Provide the [x, y] coordinate of the cell's center where the given text is located.  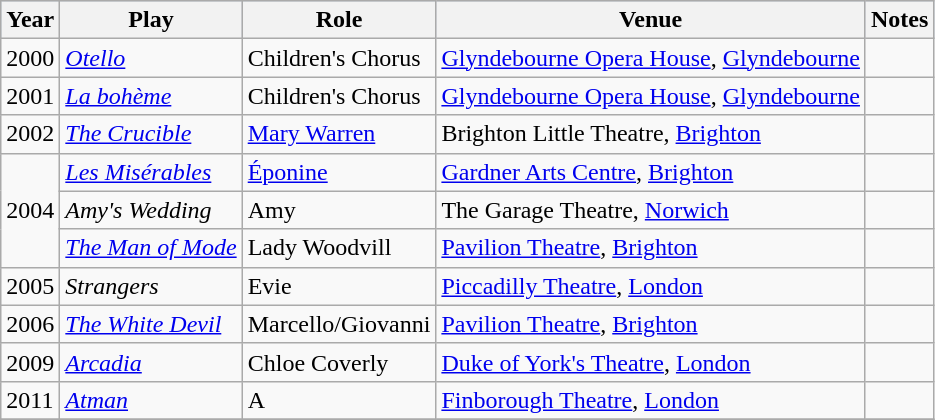
Year [30, 20]
Duke of York's Theatre, London [651, 362]
2006 [30, 324]
Atman [151, 400]
Les Misérables [151, 172]
2005 [30, 286]
Amy's Wedding [151, 210]
The Crucible [151, 134]
Venue [651, 20]
2009 [30, 362]
Piccadilly Theatre, London [651, 286]
Marcello/Giovanni [339, 324]
A [339, 400]
Role [339, 20]
2000 [30, 58]
Finborough Theatre, London [651, 400]
Play [151, 20]
The White Devil [151, 324]
Evie [339, 286]
Strangers [151, 286]
2011 [30, 400]
2004 [30, 210]
2001 [30, 96]
Arcadia [151, 362]
La bohème [151, 96]
Chloe Coverly [339, 362]
Otello [151, 58]
The Man of Mode [151, 248]
Éponine [339, 172]
Gardner Arts Centre, Brighton [651, 172]
Amy [339, 210]
Notes [899, 20]
The Garage Theatre, Norwich [651, 210]
Brighton Little Theatre, Brighton [651, 134]
Mary Warren [339, 134]
2002 [30, 134]
Lady Woodvill [339, 248]
